Determine the (X, Y) coordinate at the center of the cell enclosing the given text.  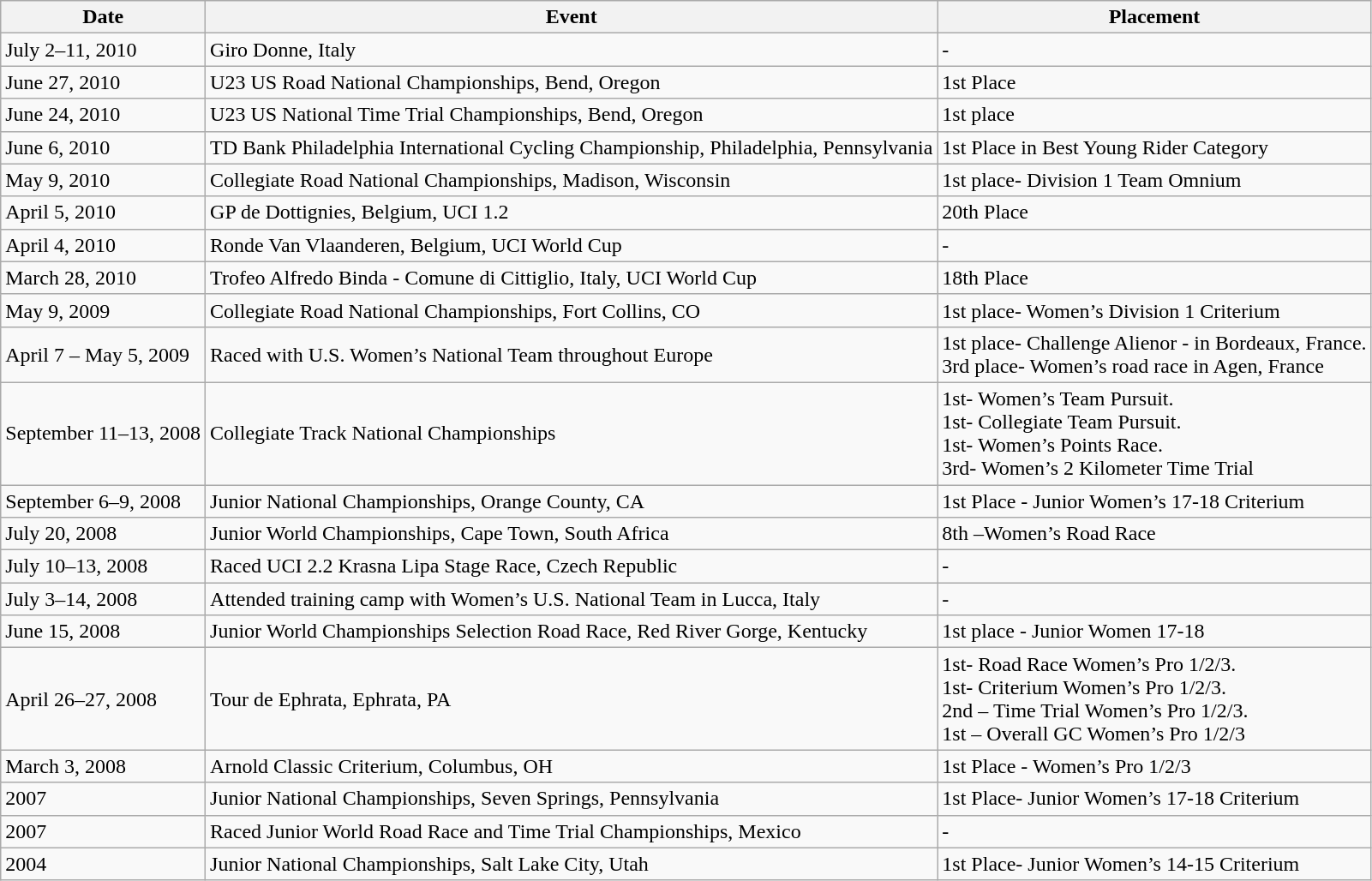
1st Place - Women’s Pro 1/2/3 (1154, 766)
June 6, 2010 (103, 147)
Arnold Classic Criterium, Columbus, OH (572, 766)
1st- Road Race Women’s Pro 1/2/3.1st- Criterium Women’s Pro 1/2/3.2nd – Time Trial Women’s Pro 1/2/3.1st – Overall GC Women’s Pro 1/2/3 (1154, 699)
April 5, 2010 (103, 213)
1st Place- Junior Women’s 14-15 Criterium (1154, 864)
September 6–9, 2008 (103, 501)
Junior National Championships, Salt Lake City, Utah (572, 864)
Junior World Championships, Cape Town, South Africa (572, 534)
Ronde Van Vlaanderen, Belgium, UCI World Cup (572, 245)
Collegiate Road National Championships, Fort Collins, CO (572, 310)
Event (572, 17)
1st Place- Junior Women’s 17-18 Criterium (1154, 799)
1st Place (1154, 82)
Junior National Championships, Orange County, CA (572, 501)
April 26–27, 2008 (103, 699)
July 3–14, 2008 (103, 599)
June 24, 2010 (103, 115)
1st- Women’s Team Pursuit.1st- Collegiate Team Pursuit.1st- Women’s Points Race.3rd- Women’s 2 Kilometer Time Trial (1154, 434)
May 9, 2010 (103, 180)
2004 (103, 864)
July 10–13, 2008 (103, 566)
18th Place (1154, 278)
1st Place in Best Young Rider Category (1154, 147)
Placement (1154, 17)
Junior World Championships Selection Road Race, Red River Gorge, Kentucky (572, 632)
Raced with U.S. Women’s National Team throughout Europe (572, 355)
1st place- Women’s Division 1 Criterium (1154, 310)
June 15, 2008 (103, 632)
Raced Junior World Road Race and Time Trial Championships, Mexico (572, 831)
April 7 – May 5, 2009 (103, 355)
March 28, 2010 (103, 278)
Date (103, 17)
1st Place - Junior Women’s 17-18 Criterium (1154, 501)
Attended training camp with Women’s U.S. National Team in Lucca, Italy (572, 599)
1st place - Junior Women 17-18 (1154, 632)
U23 US Road National Championships, Bend, Oregon (572, 82)
TD Bank Philadelphia International Cycling Championship, Philadelphia, Pennsylvania (572, 147)
Collegiate Track National Championships (572, 434)
8th –Women’s Road Race (1154, 534)
Tour de Ephrata, Ephrata, PA (572, 699)
Trofeo Alfredo Binda - Comune di Cittiglio, Italy, UCI World Cup (572, 278)
June 27, 2010 (103, 82)
Giro Donne, Italy (572, 50)
March 3, 2008 (103, 766)
July 20, 2008 (103, 534)
Collegiate Road National Championships, Madison, Wisconsin (572, 180)
Raced UCI 2.2 Krasna Lipa Stage Race, Czech Republic (572, 566)
20th Place (1154, 213)
1st place (1154, 115)
May 9, 2009 (103, 310)
U23 US National Time Trial Championships, Bend, Oregon (572, 115)
July 2–11, 2010 (103, 50)
GP de Dottignies, Belgium, UCI 1.2 (572, 213)
Junior National Championships, Seven Springs, Pennsylvania (572, 799)
September 11–13, 2008 (103, 434)
1st place- Division 1 Team Omnium (1154, 180)
1st place- Challenge Alienor - in Bordeaux, France.3rd place- Women’s road race in Agen, France (1154, 355)
April 4, 2010 (103, 245)
